Output the (X, Y) coordinate of the center of the cell containing the given text.  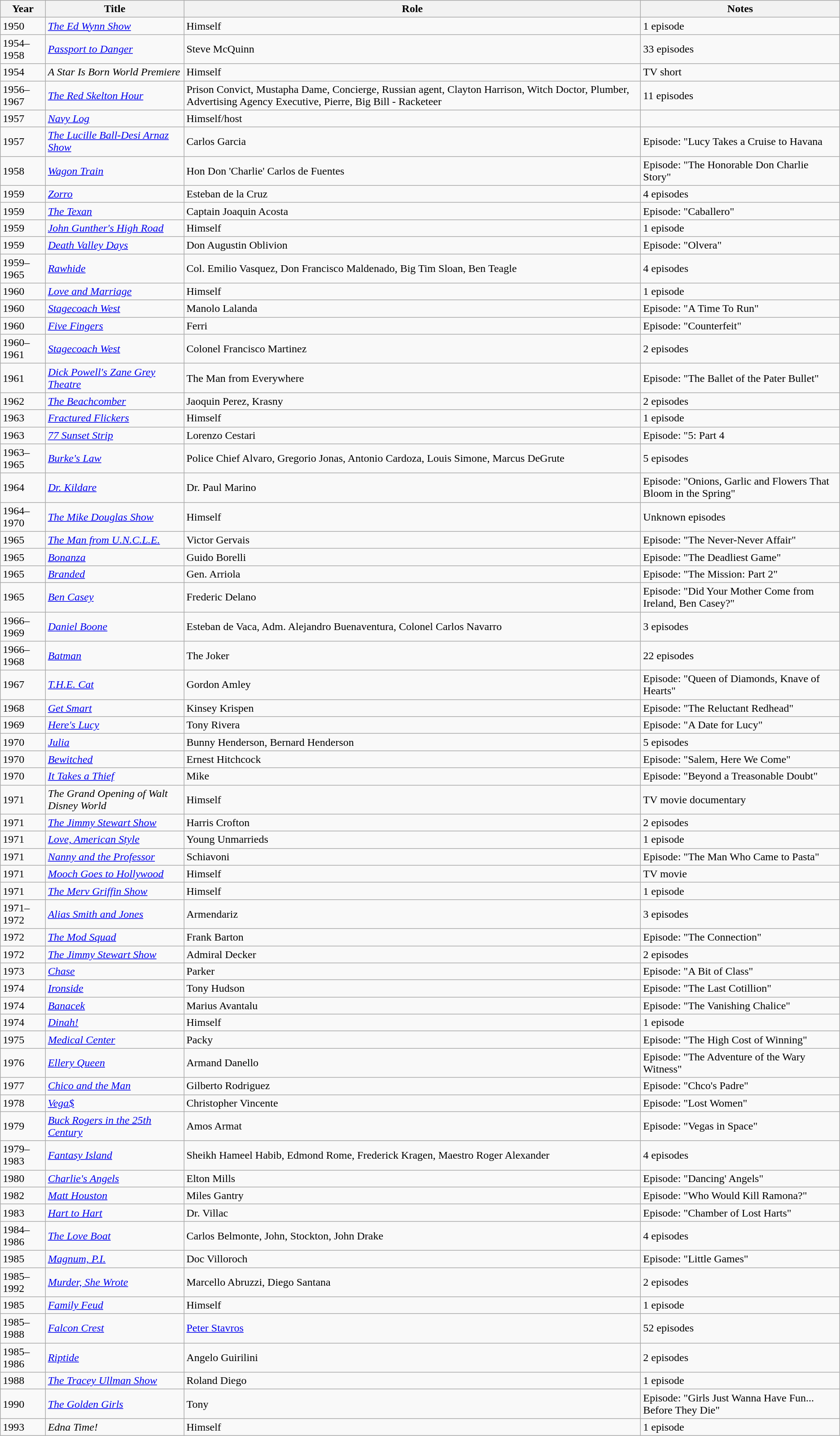
1969 (23, 725)
1964–1970 (23, 517)
Matt Houston (115, 1195)
Gen. Arriola (412, 574)
1962 (23, 401)
77 Sunset Strip (115, 435)
1950 (23, 26)
The Ed Wynn Show (115, 26)
Marius Avantalu (412, 1006)
Gordon Amley (412, 685)
Episode: "5: Part 4 (740, 435)
1990 (23, 1404)
1985–1988 (23, 1328)
The Beachcomber (115, 401)
Episode: "Vegas in Space" (740, 1126)
The Texan (115, 211)
Falcon Crest (115, 1328)
Frederic Delano (412, 597)
T.H.E. Cat (115, 685)
1964 (23, 487)
1979 (23, 1126)
1977 (23, 1086)
Love and Marriage (115, 292)
Episode: "Did Your Mother Come from Ireland, Ben Casey?" (740, 597)
Col. Emilio Vasquez, Don Francisco Maldenado, Big Tim Sloan, Ben Teagle (412, 268)
Ernest Hitchcock (412, 759)
Episode: "Caballero" (740, 211)
Bunny Henderson, Bernard Henderson (412, 742)
Episode: "Who Would Kill Ramona?" (740, 1195)
Roland Diego (412, 1381)
Christopher Vincente (412, 1103)
Dinah! (115, 1023)
1984–1986 (23, 1236)
11 episodes (740, 95)
Branded (115, 574)
Hart to Hart (115, 1213)
Year (23, 9)
1954 (23, 72)
Fantasy Island (115, 1155)
Bonanza (115, 557)
Five Fingers (115, 326)
Dr. Paul Marino (412, 487)
Bewitched (115, 759)
Peter Stavros (412, 1328)
Steve McQuinn (412, 49)
1979–1983 (23, 1155)
1985–1986 (23, 1358)
Episode: "The Last Cotillion" (740, 989)
Episode: "Onions, Garlic and Flowers That Bloom in the Spring" (740, 487)
Episode: "A Date for Lucy" (740, 725)
1985–1992 (23, 1282)
Jaoquin Perez, Krasny (412, 401)
Armendariz (412, 914)
Esteban de Vaca, Adm. Alejandro Buenaventura, Colonel Carlos Navarro (412, 626)
Episode: "The Man Who Came to Pasta" (740, 857)
1983 (23, 1213)
Episode: "The Deadliest Game" (740, 557)
TV short (740, 72)
Episode: "Chco's Padre" (740, 1086)
Love, American Style (115, 840)
Murder, She Wrote (115, 1282)
Daniel Boone (115, 626)
Carlos Garcia (412, 142)
Amos Armat (412, 1126)
1975 (23, 1040)
Admiral Decker (412, 954)
The Red Skelton Hour (115, 95)
1978 (23, 1103)
1968 (23, 708)
1963–1965 (23, 459)
Doc Villoroch (412, 1259)
Angelo Guirilini (412, 1358)
Wagon Train (115, 171)
Episode: "Beyond a Treasonable Doubt" (740, 776)
1976 (23, 1063)
Episode: "Lost Women" (740, 1103)
Buck Rogers in the 25th Century (115, 1126)
Episode: "Salem, Here We Come" (740, 759)
Parker (412, 972)
1960–1961 (23, 349)
Sheikh Hameel Habib, Edmond Rome, Frederick Kragen, Maestro Roger Alexander (412, 1155)
Packy (412, 1040)
Don Augustin Oblivion (412, 245)
Ferri (412, 326)
Gilberto Rodriguez (412, 1086)
Charlie's Angels (115, 1178)
Nanny and the Professor (115, 857)
1973 (23, 972)
Frank Barton (412, 937)
Batman (115, 656)
Episode: "The Mission: Part 2" (740, 574)
Zorro (115, 194)
Armand Danello (412, 1063)
Manolo Lalanda (412, 309)
Episode: "Counterfeit" (740, 326)
Episode: "A Bit of Class" (740, 972)
1961 (23, 378)
The Merv Griffin Show (115, 891)
Ironside (115, 989)
Episode: "Girls Just Wanna Have Fun... Before They Die" (740, 1404)
The Lucille Ball-Desi Arnaz Show (115, 142)
Dr. Kildare (115, 487)
Passport to Danger (115, 49)
Marcello Abruzzi, Diego Santana (412, 1282)
1954–1958 (23, 49)
The Man from Everywhere (412, 378)
Medical Center (115, 1040)
1993 (23, 1427)
Episode: "The Connection" (740, 937)
TV movie (740, 874)
Hon Don 'Charlie' Carlos de Fuentes (412, 171)
The Golden Girls (115, 1404)
Episode: "A Time To Run" (740, 309)
Ben Casey (115, 597)
Dick Powell's Zane Grey Theatre (115, 378)
Episode: "The Adventure of the Wary Witness" (740, 1063)
It Takes a Thief (115, 776)
The Grand Opening of Walt Disney World (115, 800)
Episode: "Chamber of Lost Harts" (740, 1213)
Episode: "Olvera" (740, 245)
Navy Log (115, 118)
Alias Smith and Jones (115, 914)
Episode: "Lucy Takes a Cruise to Havana (740, 142)
Chico and the Man (115, 1086)
Get Smart (115, 708)
Magnum, P.I. (115, 1259)
1967 (23, 685)
Death Valley Days (115, 245)
Role (412, 9)
Victor Gervais (412, 540)
Tony Rivera (412, 725)
Episode: "Dancing' Angels" (740, 1178)
Unknown episodes (740, 517)
Notes (740, 9)
1966–1969 (23, 626)
Edna Time! (115, 1427)
Chase (115, 972)
Episode: "The High Cost of Winning" (740, 1040)
TV movie documentary (740, 800)
The Mod Squad (115, 937)
The Love Boat (115, 1236)
Mooch Goes to Hollywood (115, 874)
Here's Lucy (115, 725)
Miles Gantry (412, 1195)
Elton Mills (412, 1178)
Episode: "The Vanishing Chalice" (740, 1006)
1971–1972 (23, 914)
A Star Is Born World Premiere (115, 72)
1956–1967 (23, 95)
The Man from U.N.C.L.E. (115, 540)
Lorenzo Cestari (412, 435)
1988 (23, 1381)
Episode: "The Honorable Don Charlie Story" (740, 171)
33 episodes (740, 49)
1958 (23, 171)
Episode: "The Ballet of the Pater Bullet" (740, 378)
Kinsey Krispen (412, 708)
22 episodes (740, 656)
Julia (115, 742)
Guido Borelli (412, 557)
Family Feud (115, 1305)
Episode: "The Never-Never Affair" (740, 540)
Schiavoni (412, 857)
Episode: "Little Games" (740, 1259)
1966–1968 (23, 656)
Mike (412, 776)
Riptide (115, 1358)
Police Chief Alvaro, Gregorio Jonas, Antonio Cardoza, Louis Simone, Marcus DeGrute (412, 459)
52 episodes (740, 1328)
Rawhide (115, 268)
Tony Hudson (412, 989)
Vega$ (115, 1103)
Episode: "The Reluctant Redhead" (740, 708)
Carlos Belmonte, John, Stockton, John Drake (412, 1236)
The Joker (412, 656)
1982 (23, 1195)
Fractured Flickers (115, 418)
John Gunther's High Road (115, 228)
The Mike Douglas Show (115, 517)
1980 (23, 1178)
Title (115, 9)
Banacek (115, 1006)
Harris Crofton (412, 823)
Ellery Queen (115, 1063)
Tony (412, 1404)
Himself/host (412, 118)
Episode: "Queen of Diamonds, Knave of Hearts" (740, 685)
Dr. Villac (412, 1213)
1959–1965 (23, 268)
Colonel Francisco Martinez (412, 349)
Esteban de la Cruz (412, 194)
Young Unmarrieds (412, 840)
Captain Joaquin Acosta (412, 211)
The Tracey Ullman Show (115, 1381)
Burke's Law (115, 459)
